Search for the cell housing the specified text and yield its [X, Y] center coordinate. 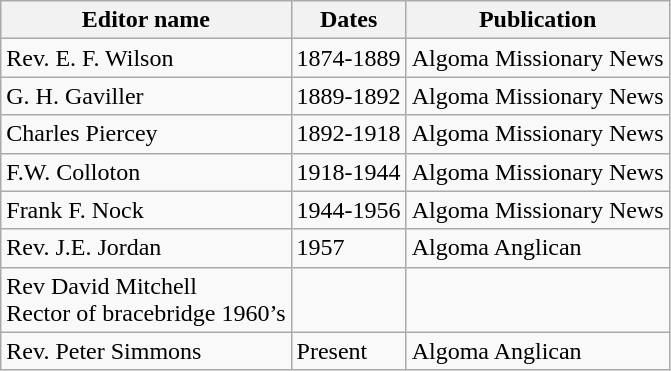
1918-1944 [348, 172]
1892-1918 [348, 134]
Charles Piercey [146, 134]
Dates [348, 20]
1889-1892 [348, 96]
Publication [538, 20]
F.W. Colloton [146, 172]
1957 [348, 248]
G. H. Gaviller [146, 96]
Editor name [146, 20]
Present [348, 351]
Rev. E. F. Wilson [146, 58]
Frank F. Nock [146, 210]
Rev David MitchellRector of bracebridge 1960’s [146, 300]
Rev. Peter Simmons [146, 351]
Rev. J.E. Jordan [146, 248]
1944-1956 [348, 210]
1874-1889 [348, 58]
